Determine the (X, Y) coordinate at the center of the cell enclosing the given text.  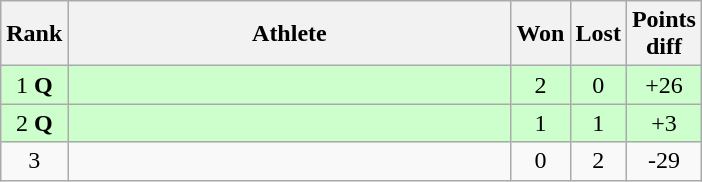
Won (540, 34)
Athlete (290, 34)
Rank (34, 34)
Lost (598, 34)
1 Q (34, 85)
+3 (664, 123)
-29 (664, 161)
+26 (664, 85)
Pointsdiff (664, 34)
2 Q (34, 123)
3 (34, 161)
